Extract the (X, Y) coordinate from the center of the cell holding the provided text.  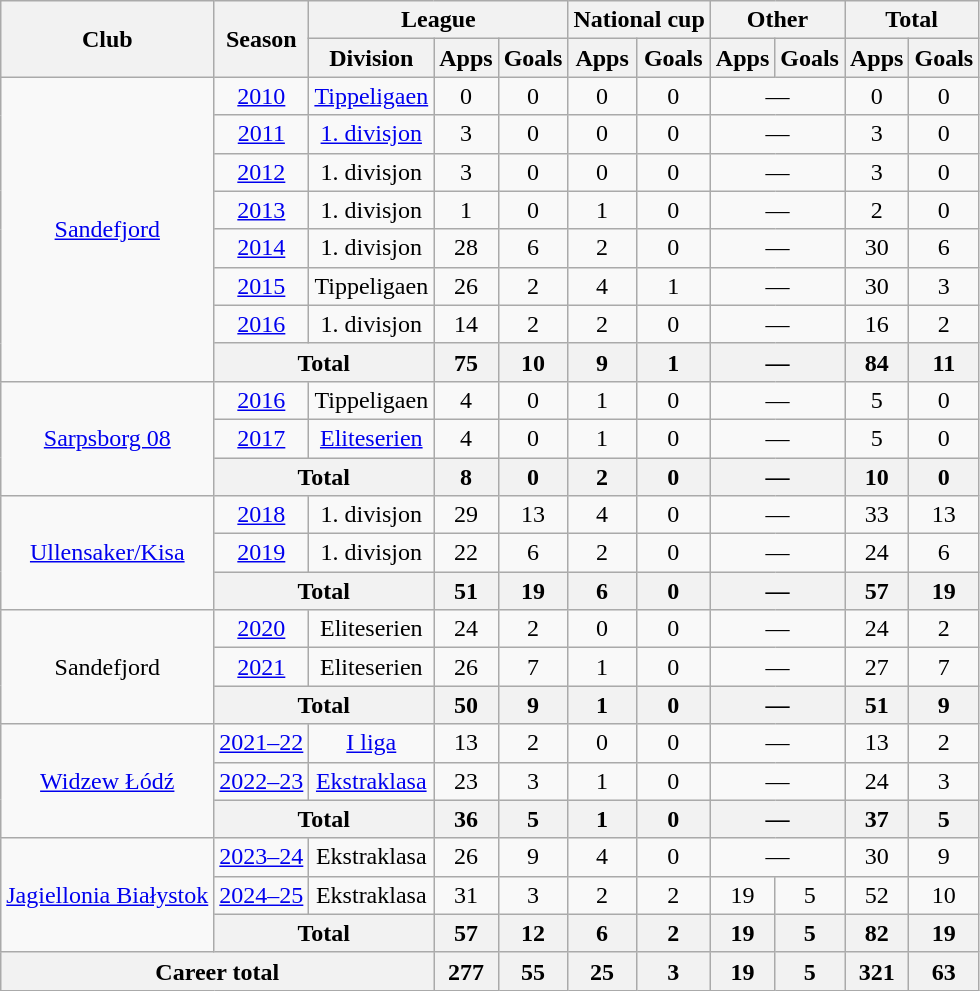
36 (466, 819)
84 (876, 362)
2012 (262, 172)
Ullensaker/Kisa (108, 553)
Season (262, 39)
63 (944, 971)
2017 (262, 438)
Other (777, 20)
2023–24 (262, 857)
2019 (262, 553)
82 (876, 933)
2021 (262, 667)
2013 (262, 210)
8 (466, 477)
12 (533, 933)
2024–25 (262, 895)
Widzew Łódź (108, 781)
14 (466, 324)
National cup (639, 20)
321 (876, 971)
25 (602, 971)
28 (466, 248)
League (438, 20)
2014 (262, 248)
277 (466, 971)
50 (466, 705)
I liga (372, 743)
22 (466, 553)
Sarpsborg 08 (108, 438)
2021–22 (262, 743)
Jagiellonia Białystok (108, 895)
Club (108, 39)
2010 (262, 96)
27 (876, 667)
29 (466, 515)
52 (876, 895)
37 (876, 819)
2020 (262, 629)
2022–23 (262, 781)
Career total (218, 971)
33 (876, 515)
55 (533, 971)
75 (466, 362)
31 (466, 895)
2011 (262, 134)
2018 (262, 515)
23 (466, 781)
11 (944, 362)
16 (876, 324)
Division (372, 58)
2015 (262, 286)
